From the cell containing the given text, extract its center point as (x, y) coordinate. 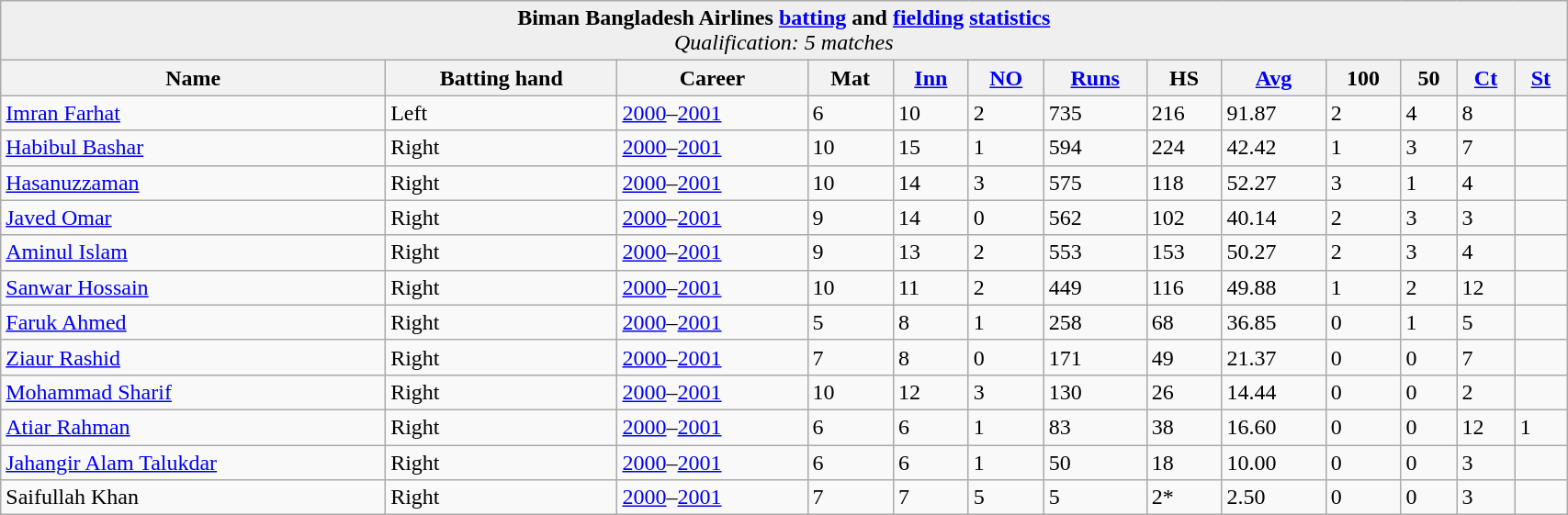
102 (1184, 218)
Mohammad Sharif (193, 392)
2.50 (1273, 498)
Hasanuzzaman (193, 183)
NO (1006, 78)
118 (1184, 183)
42.42 (1273, 148)
Biman Bangladesh Airlines batting and fielding statisticsQualification: 5 matches (784, 31)
130 (1095, 392)
116 (1184, 287)
Ct (1486, 78)
49.88 (1273, 287)
Sanwar Hossain (193, 287)
Habibul Bashar (193, 148)
553 (1095, 252)
Javed Omar (193, 218)
Imran Farhat (193, 113)
Faruk Ahmed (193, 322)
68 (1184, 322)
15 (931, 148)
Batting hand (502, 78)
Runs (1095, 78)
100 (1363, 78)
HS (1184, 78)
Aminul Islam (193, 252)
449 (1095, 287)
Ziaur Rashid (193, 357)
575 (1095, 183)
Name (193, 78)
11 (931, 287)
36.85 (1273, 322)
83 (1095, 427)
224 (1184, 148)
Saifullah Khan (193, 498)
14.44 (1273, 392)
562 (1095, 218)
52.27 (1273, 183)
10.00 (1273, 462)
Jahangir Alam Talukdar (193, 462)
16.60 (1273, 427)
594 (1095, 148)
38 (1184, 427)
21.37 (1273, 357)
171 (1095, 357)
153 (1184, 252)
40.14 (1273, 218)
50.27 (1273, 252)
13 (931, 252)
26 (1184, 392)
2* (1184, 498)
Inn (931, 78)
Avg (1273, 78)
49 (1184, 357)
Atiar Rahman (193, 427)
Left (502, 113)
91.87 (1273, 113)
735 (1095, 113)
Career (713, 78)
258 (1095, 322)
18 (1184, 462)
216 (1184, 113)
Mat (851, 78)
St (1540, 78)
